Pinpoint the cell where the given text exists, returning its [x, y] midpoint coordinate. 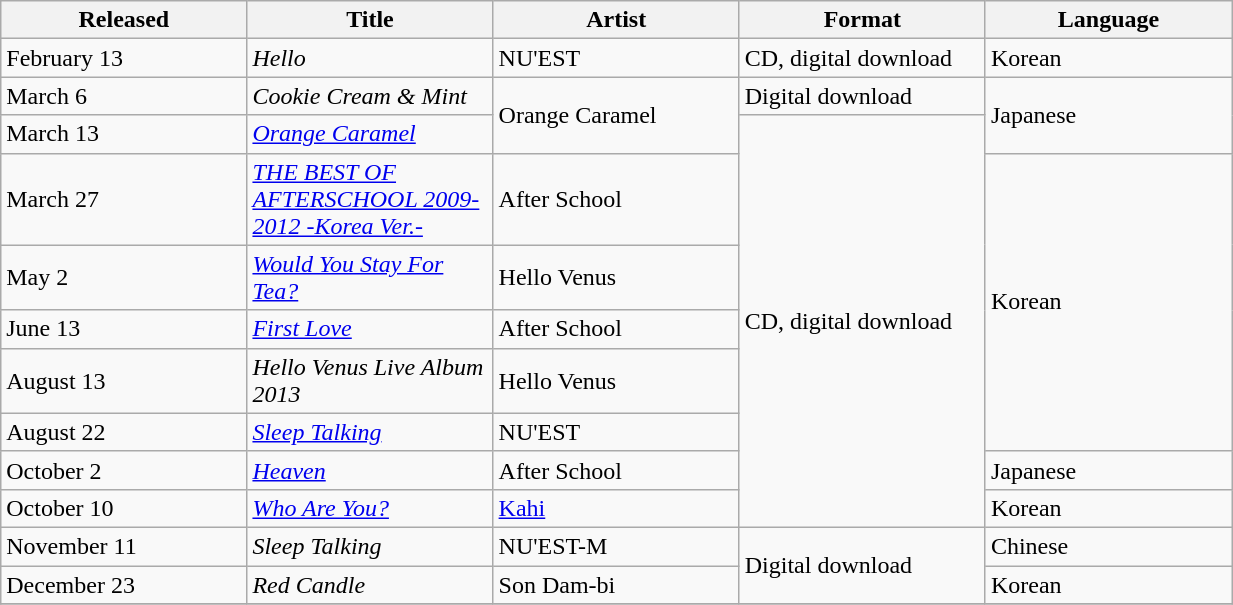
Would You Stay For Tea? [370, 278]
Hello Venus Live Album 2013 [370, 380]
May 2 [124, 278]
Hello [370, 58]
February 13 [124, 58]
Chinese [1108, 546]
Released [124, 20]
Title [370, 20]
THE BEST OF AFTERSCHOOL 2009-2012 -Korea Ver.- [370, 199]
Red Candle [370, 585]
March 6 [124, 96]
NU'EST-M [616, 546]
March 13 [124, 134]
Heaven [370, 470]
October 2 [124, 470]
June 13 [124, 329]
October 10 [124, 508]
August 22 [124, 432]
Kahi [616, 508]
Language [1108, 20]
First Love [370, 329]
Who Are You? [370, 508]
March 27 [124, 199]
Artist [616, 20]
Son Dam-bi [616, 585]
Format [862, 20]
Cookie Cream & Mint [370, 96]
August 13 [124, 380]
December 23 [124, 585]
November 11 [124, 546]
